Provide the [x, y] coordinate of the cell's center where the given text is located.  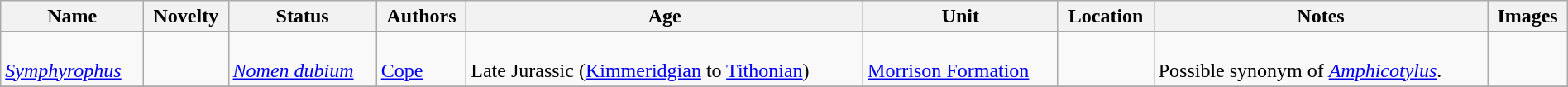
Status [303, 17]
Age [665, 17]
Morrison Formation [961, 60]
Possible synonym of Amphicotylus. [1321, 60]
Images [1527, 17]
Cope [422, 60]
Location [1106, 17]
Name [73, 17]
Unit [961, 17]
Authors [422, 17]
Notes [1321, 17]
Novelty [186, 17]
Late Jurassic (Kimmeridgian to Tithonian) [665, 60]
Nomen dubium [303, 60]
Symphyrophus [73, 60]
